Determine the (X, Y) coordinate at the center of the cell enclosing the given text.  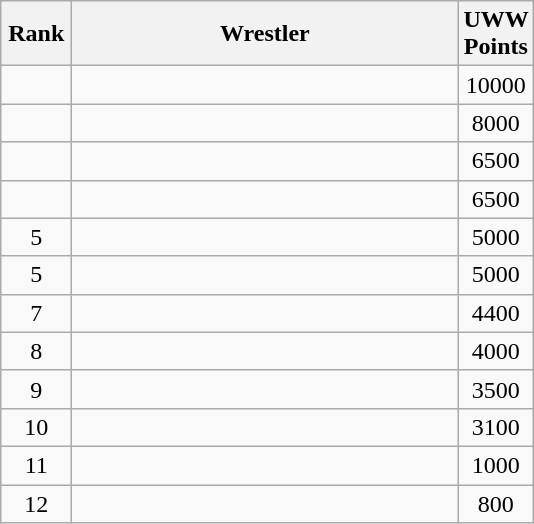
4400 (496, 313)
8000 (496, 123)
10 (36, 427)
4000 (496, 351)
11 (36, 465)
12 (36, 503)
Rank (36, 34)
8 (36, 351)
800 (496, 503)
3500 (496, 389)
7 (36, 313)
UWW Points (496, 34)
10000 (496, 85)
3100 (496, 427)
9 (36, 389)
1000 (496, 465)
Wrestler (265, 34)
